Return the [x, y] coordinate for the center point of the cell that contains the specified text.  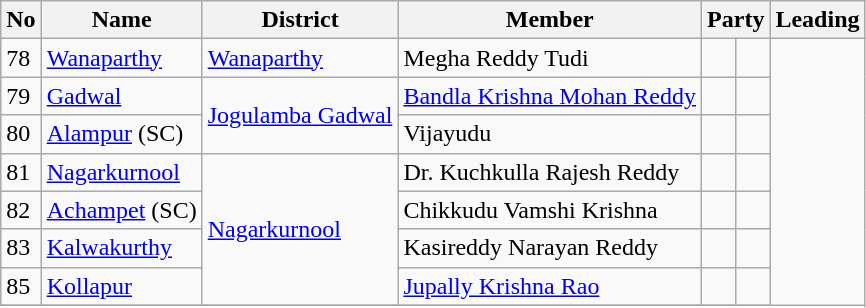
Leading [818, 20]
Alampur (SC) [122, 134]
Jupally Krishna Rao [550, 286]
Kalwakurthy [122, 248]
81 [21, 172]
Vijayudu [550, 134]
Member [550, 20]
78 [21, 58]
District [300, 20]
85 [21, 286]
No [21, 20]
Jogulamba Gadwal [300, 115]
Achampet (SC) [122, 210]
Kollapur [122, 286]
Gadwal [122, 96]
Party [736, 20]
82 [21, 210]
79 [21, 96]
Name [122, 20]
Dr. Kuchkulla Rajesh Reddy [550, 172]
Megha Reddy Tudi [550, 58]
Chikkudu Vamshi Krishna [550, 210]
80 [21, 134]
83 [21, 248]
Kasireddy Narayan Reddy [550, 248]
Bandla Krishna Mohan Reddy [550, 96]
